Identify which cell holds the provided text, then report its (X, Y) central coordinate. 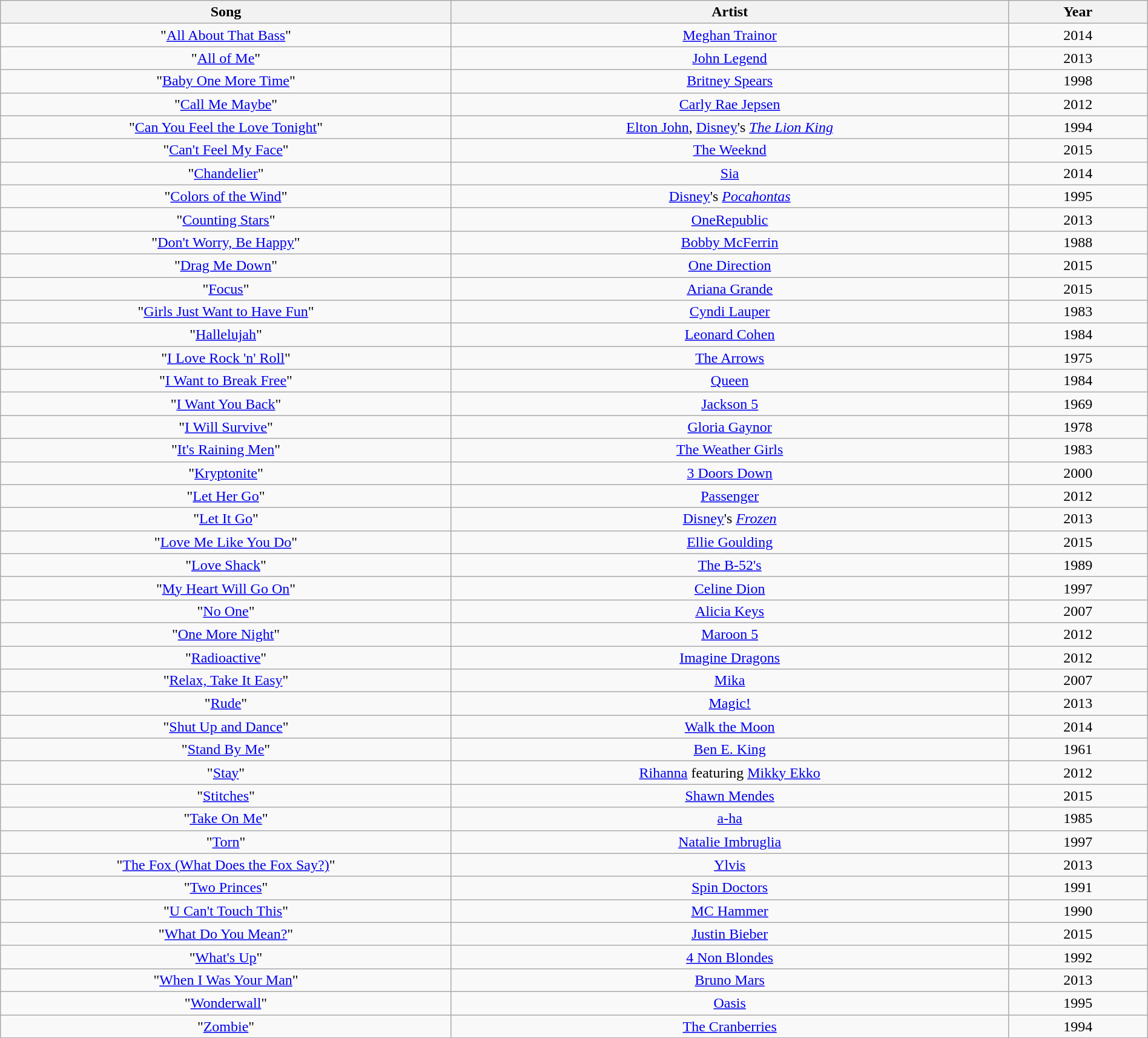
"Kryptonite" (226, 473)
"Stitches" (226, 796)
The Cranberries (730, 1026)
John Legend (730, 58)
MC Hammer (730, 911)
"Shut Up and Dance" (226, 727)
Sia (730, 173)
"The Fox (What Does the Fox Say?)" (226, 865)
"Can You Feel the Love Tonight" (226, 127)
"Let Her Go" (226, 496)
Bobby McFerrin (730, 242)
"All About That Bass" (226, 35)
4 Non Blondes (730, 957)
"Radioactive" (226, 657)
The B-52's (730, 565)
"Take On Me" (226, 819)
"Call Me Maybe" (226, 104)
Elton John, Disney's The Lion King (730, 127)
The Weather Girls (730, 450)
"Can't Feel My Face" (226, 150)
Song (226, 12)
"Love Shack" (226, 565)
2000 (1078, 473)
Walk the Moon (730, 727)
Oasis (730, 1003)
"My Heart Will Go On" (226, 588)
1969 (1078, 404)
Mika (730, 681)
Cyndi Lauper (730, 312)
Britney Spears (730, 81)
"Stand By Me" (226, 750)
"Torn" (226, 842)
"Girls Just Want to Have Fun" (226, 312)
Queen (730, 381)
1992 (1078, 957)
Magic! (730, 704)
Passenger (730, 496)
1975 (1078, 358)
"Wonderwall" (226, 1003)
"Baby One More Time" (226, 81)
Artist (730, 12)
Disney's Frozen (730, 519)
"Colors of the Wind" (226, 196)
Maroon 5 (730, 634)
"Love Me Like You Do" (226, 542)
Ellie Goulding (730, 542)
"Relax, Take It Easy" (226, 681)
"It's Raining Men" (226, 450)
"When I Was Your Man" (226, 980)
"No One" (226, 611)
Disney's Pocahontas (730, 196)
"I Love Rock 'n' Roll" (226, 358)
Natalie Imbruglia (730, 842)
Rihanna featuring Mikky Ekko (730, 773)
3 Doors Down (730, 473)
Carly Rae Jepsen (730, 104)
"I Want to Break Free" (226, 381)
Alicia Keys (730, 611)
"Drag Me Down" (226, 265)
Ylvis (730, 865)
1989 (1078, 565)
"Let It Go" (226, 519)
"Stay" (226, 773)
OneRepublic (730, 219)
Ben E. King (730, 750)
Shawn Mendes (730, 796)
"Rude" (226, 704)
"Don't Worry, Be Happy" (226, 242)
Ariana Grande (730, 289)
"One More Night" (226, 634)
Meghan Trainor (730, 35)
Leonard Cohen (730, 335)
1978 (1078, 427)
Year (1078, 12)
Jackson 5 (730, 404)
Gloria Gaynor (730, 427)
The Arrows (730, 358)
1990 (1078, 911)
Bruno Mars (730, 980)
The Weeknd (730, 150)
Celine Dion (730, 588)
"U Can't Touch This" (226, 911)
"I Want You Back" (226, 404)
"Hallelujah" (226, 335)
Justin Bieber (730, 934)
"What Do You Mean?" (226, 934)
a-ha (730, 819)
1988 (1078, 242)
"Chandelier" (226, 173)
Imagine Dragons (730, 657)
One Direction (730, 265)
"Focus" (226, 289)
"What's Up" (226, 957)
1998 (1078, 81)
1985 (1078, 819)
Spin Doctors (730, 888)
"Counting Stars" (226, 219)
"Zombie" (226, 1026)
"Two Princes" (226, 888)
"All of Me" (226, 58)
"I Will Survive" (226, 427)
1991 (1078, 888)
1961 (1078, 750)
